Provide the [X, Y] coordinate of the cell's center where the given text is located.  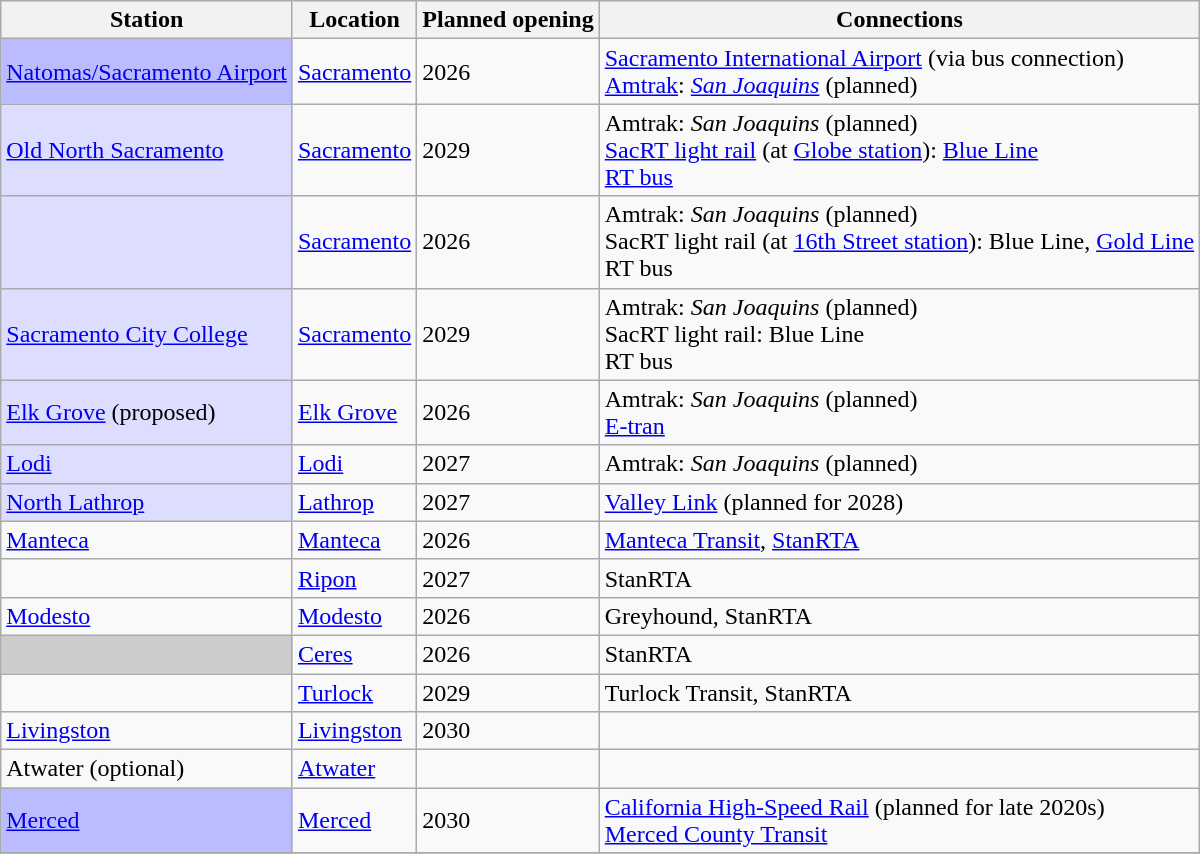
Turlock Transit, StanRTA [899, 693]
California High-Speed Rail (planned for late 2020s) Merced County Transit [899, 820]
Ripon [354, 578]
Sacramento City College [147, 334]
Elk Grove [354, 412]
Amtrak: San Joaquins (planned) SacRT light rail (at Globe station): Blue Line RT bus [899, 150]
Amtrak: San Joaquins (planned) E-tran [899, 412]
Manteca Transit, StanRTA [899, 540]
Connections [899, 20]
Valley Link (planned for 2028) [899, 502]
Amtrak: San Joaquins (planned) SacRT light rail: Blue Line RT bus [899, 334]
Elk Grove (proposed) [147, 412]
Atwater [354, 769]
Planned opening [508, 20]
North Lathrop [147, 502]
Old North Sacramento [147, 150]
Amtrak: San Joaquins (planned) [899, 464]
Amtrak: San Joaquins (planned) SacRT light rail (at 16th Street station): Blue Line, Gold Line RT bus [899, 242]
Natomas/Sacramento Airport [147, 72]
Greyhound, StanRTA [899, 616]
Lathrop [354, 502]
Location [354, 20]
Turlock [354, 693]
Atwater (optional) [147, 769]
Station [147, 20]
Sacramento International Airport (via bus connection) Amtrak: San Joaquins (planned) [899, 72]
Ceres [354, 654]
